Find where the given text appears and provide that cell's center as (x, y) coordinate. 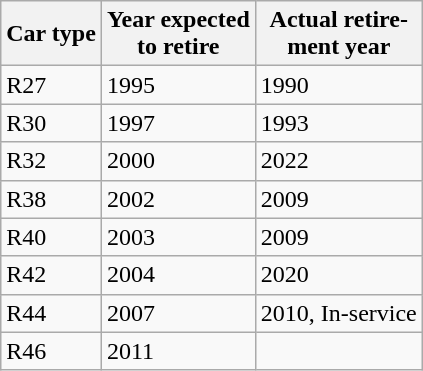
1995 (178, 85)
R40 (52, 237)
Year expectedto retire (178, 34)
2003 (178, 237)
2010, In-service (338, 313)
Car type (52, 34)
1993 (338, 123)
R38 (52, 199)
2000 (178, 161)
R32 (52, 161)
R46 (52, 351)
1997 (178, 123)
R42 (52, 275)
R44 (52, 313)
R27 (52, 85)
2004 (178, 275)
2020 (338, 275)
2007 (178, 313)
2022 (338, 161)
1990 (338, 85)
2011 (178, 351)
R30 (52, 123)
2002 (178, 199)
Actual retire-ment year (338, 34)
